Determine the (X, Y) coordinate at the center of the cell enclosing the given text.  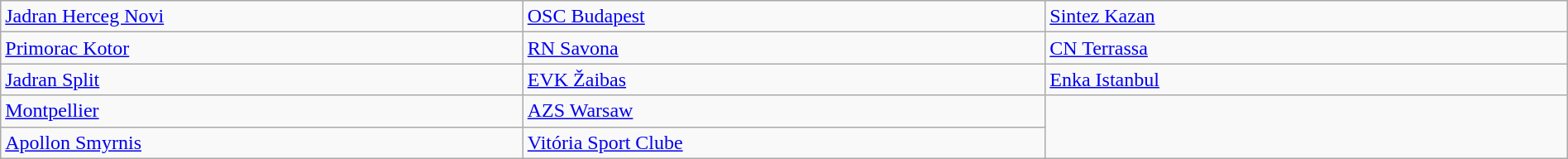
Primorac Kotor (262, 48)
Apollon Smyrnis (262, 142)
Jadran Split (262, 79)
EVK Žaibas (784, 79)
RN Savona (784, 48)
Enka Istanbul (1307, 79)
Sintez Kazan (1307, 17)
AZS Warsaw (784, 111)
Vitória Sport Clube (784, 142)
CN Terrassa (1307, 48)
Jadran Herceg Novi (262, 17)
OSC Budapest (784, 17)
Montpellier (262, 111)
